Extract the (X, Y) coordinate from the center of the cell holding the provided text.  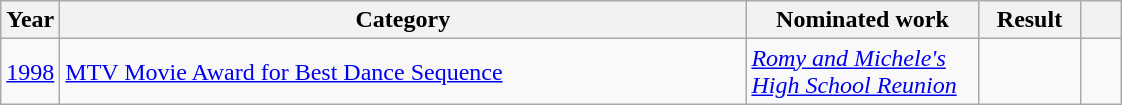
Nominated work (862, 20)
Result (1030, 20)
MTV Movie Award for Best Dance Sequence (403, 72)
Category (403, 20)
Romy and Michele's High School Reunion (862, 72)
Year (30, 20)
1998 (30, 72)
